Identify which cell holds the provided text, then report its (x, y) central coordinate. 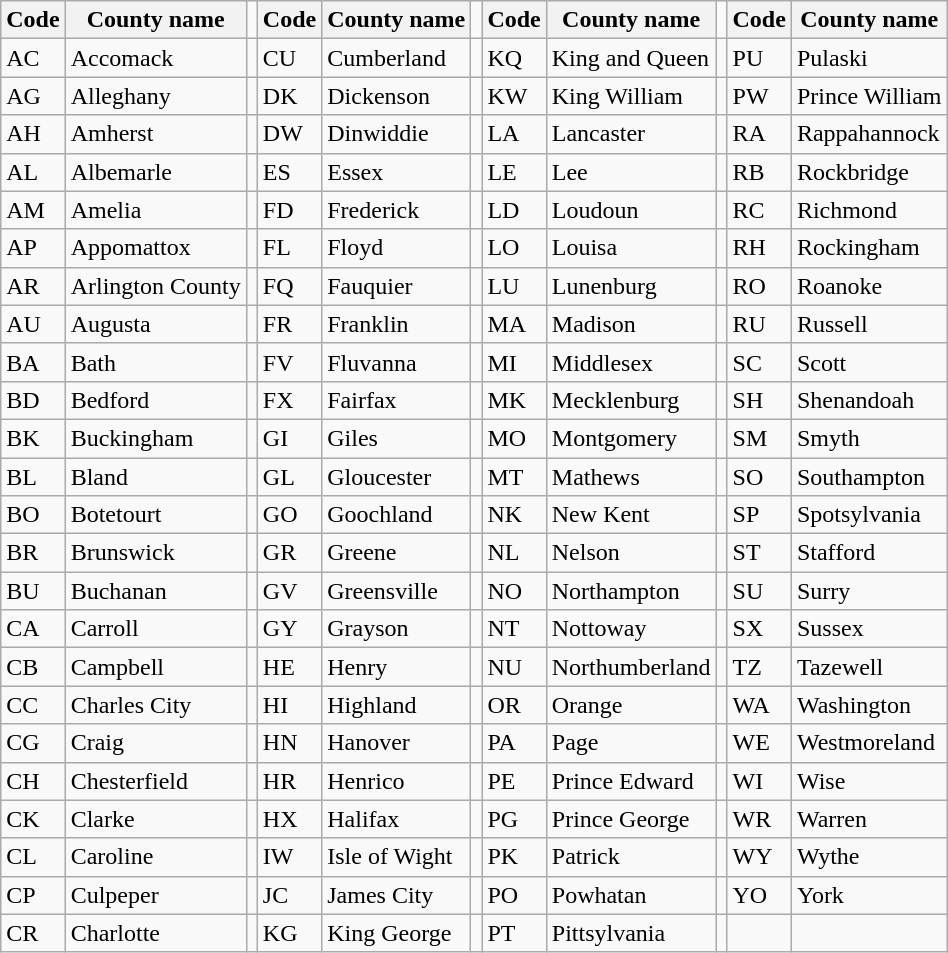
Wise (869, 781)
ST (759, 553)
Patrick (631, 857)
CA (33, 629)
Campbell (156, 667)
CG (33, 743)
Franklin (396, 324)
PU (759, 58)
GO (289, 515)
GI (289, 438)
PE (514, 781)
SU (759, 591)
Hanover (396, 743)
LO (514, 248)
AR (33, 286)
SC (759, 362)
Grayson (396, 629)
BD (33, 400)
Louisa (631, 248)
Nottoway (631, 629)
TZ (759, 667)
Loudoun (631, 210)
KQ (514, 58)
Warren (869, 819)
Brunswick (156, 553)
Dickenson (396, 96)
CP (33, 895)
PG (514, 819)
Craig (156, 743)
Gloucester (396, 477)
BU (33, 591)
Floyd (396, 248)
MI (514, 362)
BO (33, 515)
Wythe (869, 857)
Albemarle (156, 172)
Halifax (396, 819)
Madison (631, 324)
Richmond (869, 210)
Essex (396, 172)
WE (759, 743)
Tazewell (869, 667)
Lancaster (631, 134)
AM (33, 210)
Rockbridge (869, 172)
Page (631, 743)
Charlotte (156, 933)
Augusta (156, 324)
Pittsylvania (631, 933)
BA (33, 362)
OR (514, 705)
Surry (869, 591)
Accomack (156, 58)
IW (289, 857)
MK (514, 400)
New Kent (631, 515)
Culpeper (156, 895)
Stafford (869, 553)
Bedford (156, 400)
Bath (156, 362)
NL (514, 553)
Carroll (156, 629)
Henrico (396, 781)
GL (289, 477)
ES (289, 172)
Russell (869, 324)
Rappahannock (869, 134)
PT (514, 933)
KG (289, 933)
King William (631, 96)
Scott (869, 362)
Washington (869, 705)
KW (514, 96)
DK (289, 96)
King George (396, 933)
MA (514, 324)
AU (33, 324)
Smyth (869, 438)
Giles (396, 438)
Buchanan (156, 591)
AG (33, 96)
Charles City (156, 705)
Southampton (869, 477)
Frederick (396, 210)
NK (514, 515)
NU (514, 667)
Botetourt (156, 515)
Caroline (156, 857)
LA (514, 134)
York (869, 895)
AC (33, 58)
FR (289, 324)
Mecklenburg (631, 400)
Northumberland (631, 667)
RU (759, 324)
AH (33, 134)
AP (33, 248)
Middlesex (631, 362)
DW (289, 134)
Westmoreland (869, 743)
HX (289, 819)
Cumberland (396, 58)
Lee (631, 172)
Goochland (396, 515)
Montgomery (631, 438)
SP (759, 515)
NO (514, 591)
Mathews (631, 477)
YO (759, 895)
Orange (631, 705)
CB (33, 667)
RO (759, 286)
GV (289, 591)
Amelia (156, 210)
CL (33, 857)
FL (289, 248)
FX (289, 400)
Prince George (631, 819)
Sussex (869, 629)
Arlington County (156, 286)
James City (396, 895)
WA (759, 705)
RA (759, 134)
Amherst (156, 134)
NT (514, 629)
Highland (396, 705)
Roanoke (869, 286)
LE (514, 172)
WY (759, 857)
Fluvanna (396, 362)
CR (33, 933)
Bland (156, 477)
Northampton (631, 591)
SM (759, 438)
Fairfax (396, 400)
FV (289, 362)
LU (514, 286)
Fauquier (396, 286)
GY (289, 629)
PW (759, 96)
HR (289, 781)
SO (759, 477)
RC (759, 210)
CC (33, 705)
Rockingham (869, 248)
Appomattox (156, 248)
Buckingham (156, 438)
MT (514, 477)
Greene (396, 553)
PO (514, 895)
Prince Edward (631, 781)
WR (759, 819)
Lunenburg (631, 286)
CK (33, 819)
LD (514, 210)
SX (759, 629)
GR (289, 553)
Henry (396, 667)
RH (759, 248)
Isle of Wight (396, 857)
PK (514, 857)
CU (289, 58)
Dinwiddie (396, 134)
WI (759, 781)
Powhatan (631, 895)
JC (289, 895)
HN (289, 743)
Greensville (396, 591)
BK (33, 438)
King and Queen (631, 58)
FD (289, 210)
Prince William (869, 96)
BL (33, 477)
Nelson (631, 553)
Alleghany (156, 96)
Chesterfield (156, 781)
HI (289, 705)
MO (514, 438)
FQ (289, 286)
Shenandoah (869, 400)
Pulaski (869, 58)
AL (33, 172)
SH (759, 400)
RB (759, 172)
Clarke (156, 819)
CH (33, 781)
BR (33, 553)
PA (514, 743)
HE (289, 667)
Spotsylvania (869, 515)
